Provide the [x, y] coordinate of the cell's center where the given text is located.  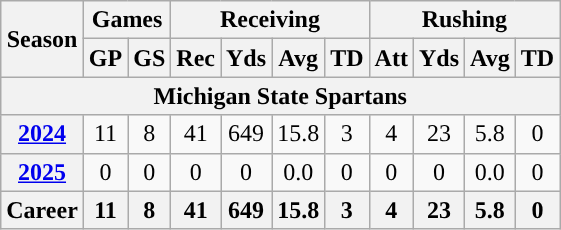
Att [391, 58]
GP [105, 58]
Rec [196, 58]
2025 [42, 172]
2024 [42, 134]
Receiving [270, 20]
Michigan State Spartans [280, 96]
Career [42, 210]
Rushing [464, 20]
Games [126, 20]
GS [150, 58]
Season [42, 39]
